Find where the given text appears and provide that cell's center as (X, Y) coordinate. 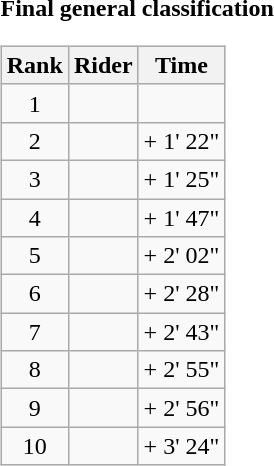
6 (34, 294)
+ 1' 25" (182, 179)
+ 1' 22" (182, 141)
+ 2' 43" (182, 332)
Rider (103, 65)
+ 2' 55" (182, 370)
2 (34, 141)
Rank (34, 65)
9 (34, 408)
3 (34, 179)
+ 1' 47" (182, 217)
1 (34, 103)
4 (34, 217)
+ 3' 24" (182, 446)
Time (182, 65)
+ 2' 56" (182, 408)
7 (34, 332)
+ 2' 02" (182, 256)
5 (34, 256)
8 (34, 370)
10 (34, 446)
+ 2' 28" (182, 294)
